Pinpoint the cell where the given text exists, returning its [X, Y] midpoint coordinate. 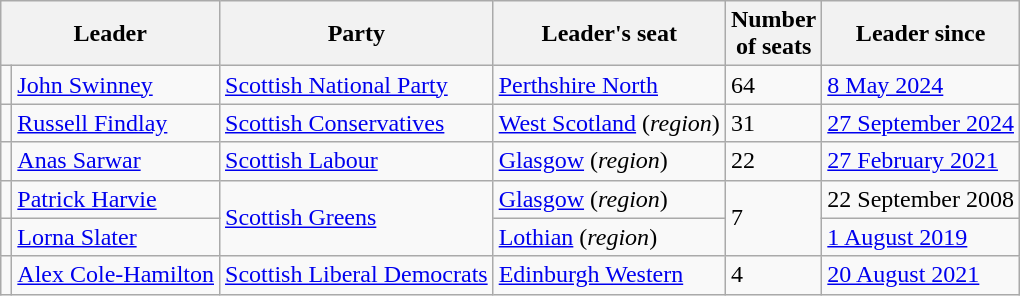
West Scotland (region) [609, 123]
1 August 2019 [921, 237]
27 February 2021 [921, 161]
Lorna Slater [116, 237]
Lothian (region) [609, 237]
Scottish Liberal Democrats [357, 275]
Numberof seats [773, 34]
Edinburgh Western [609, 275]
Scottish National Party [357, 85]
Anas Sarwar [116, 161]
64 [773, 85]
Leader [110, 34]
Scottish Labour [357, 161]
Scottish Greens [357, 218]
John Swinney [116, 85]
7 [773, 218]
Leader since [921, 34]
8 May 2024 [921, 85]
Leader's seat [609, 34]
Russell Findlay [116, 123]
Patrick Harvie [116, 199]
31 [773, 123]
Party [357, 34]
Scottish Conservatives [357, 123]
22 September 2008 [921, 199]
27 September 2024 [921, 123]
22 [773, 161]
4 [773, 275]
Perthshire North [609, 85]
Alex Cole-Hamilton [116, 275]
20 August 2021 [921, 275]
